Search for the cell housing the specified text and yield its (x, y) center coordinate. 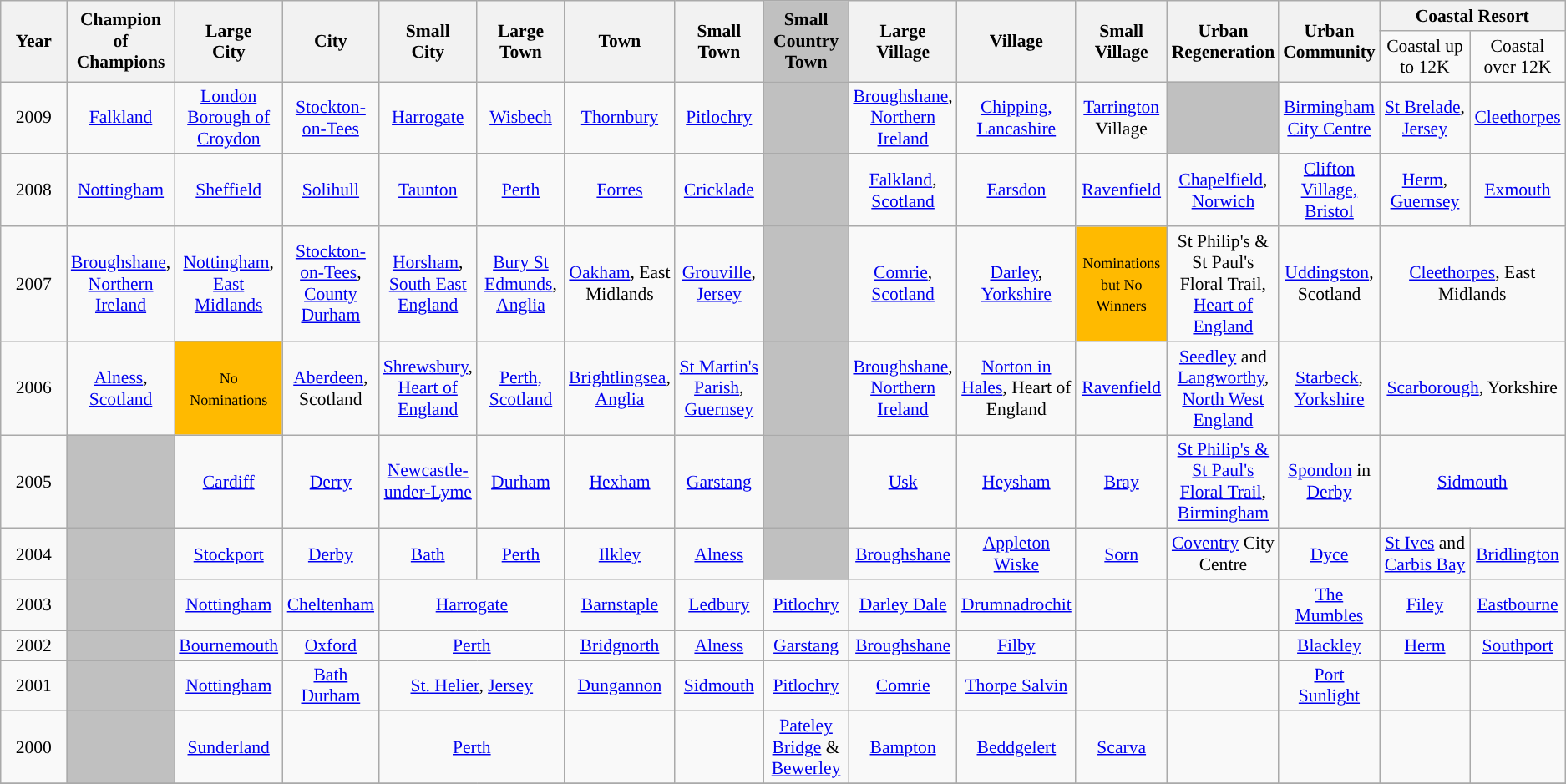
Village (1016, 42)
Bridgnorth (620, 645)
Stockton-on-Tees, County Durham (331, 284)
Nottingham, East Midlands (229, 284)
UrbanCommunity (1329, 42)
2007 (33, 284)
Bath (428, 554)
2005 (33, 482)
Coastal over 12K (1517, 57)
Derby (331, 554)
Blackley (1329, 645)
Grouville, Jersey (719, 284)
Taunton (428, 190)
Cricklade (719, 190)
Usk (902, 482)
Southport (1517, 645)
LargeTown (521, 42)
Comrie, Scotland (902, 284)
Scarva (1122, 748)
Drumnadrochit (1016, 604)
Coastal Resort (1472, 16)
Herm, Guernsey (1425, 190)
Falkland, Scotland (902, 190)
The Mumbles (1329, 604)
2009 (33, 119)
Norton in Hales, Heart of England (1016, 388)
City (331, 42)
Darley, Yorkshire (1016, 284)
Clifton Village, Bristol (1329, 190)
Exmouth (1517, 190)
Cleethorpes (1517, 119)
Dungannon (620, 686)
Tarrington Village (1122, 119)
Cardiff (229, 482)
Year (33, 42)
St Philip's & St Paul's Floral Trail, Heart of England (1224, 284)
Chapelfield, Norwich (1224, 190)
Ilkley (620, 554)
London Borough of Croydon (229, 119)
Eastbourne (1517, 604)
Champion of Champions (120, 42)
Bampton (902, 748)
Wisbech (521, 119)
2000 (33, 748)
2002 (33, 645)
Stockport (229, 554)
Shrewsbury, Heart of England (428, 388)
Newcastle-under-Lyme (428, 482)
Spondon in Derby (1329, 482)
St Martin's Parish, Guernsey (719, 388)
Comrie (902, 686)
BathDurham (331, 686)
Filey (1425, 604)
Pateley Bridge & Bewerley (807, 748)
Heysham (1016, 482)
Port Sunlight (1329, 686)
Bray (1122, 482)
Oakham, East Midlands (620, 284)
Cheltenham (331, 604)
2008 (33, 190)
Sorn (1122, 554)
Earsdon (1016, 190)
Dyce (1329, 554)
Coastal up to 12K (1425, 57)
St Ives and Carbis Bay (1425, 554)
Town (620, 42)
Appleton Wiske (1016, 554)
Beddgelert (1016, 748)
2006 (33, 388)
LargeCity (229, 42)
Stockton-on-Tees (331, 119)
SmallTown (719, 42)
Brightlingsea, Anglia (620, 388)
Birmingham City Centre (1329, 119)
St Brelade, Jersey (1425, 119)
Barnstaple (620, 604)
2004 (33, 554)
Chipping, Lancashire (1016, 119)
Uddingston, Scotland (1329, 284)
St. Helier, Jersey (472, 686)
Bridlington (1517, 554)
Bury St Edmunds, Anglia (521, 284)
Darley Dale (902, 604)
Starbeck, Yorkshire (1329, 388)
Falkland (120, 119)
2003 (33, 604)
Derry (331, 482)
UrbanRegeneration (1224, 42)
Nominations but No Winners (1122, 284)
Filby (1016, 645)
Durham (521, 482)
SmallCity (428, 42)
Forres (620, 190)
Sheffield (229, 190)
Cleethorpes, East Midlands (1472, 284)
St Philip's & St Paul's Floral Trail, Birmingham (1224, 482)
Ledbury (719, 604)
Thorpe Salvin (1016, 686)
Alness, Scotland (120, 388)
No Nominations (229, 388)
Coventry City Centre (1224, 554)
Herm (1425, 645)
Bournemouth (229, 645)
SmallVillage (1122, 42)
Seedley and Langworthy, North West England (1224, 388)
Perth, Scotland (521, 388)
2001 (33, 686)
Horsham, South East England (428, 284)
Oxford (331, 645)
LargeVillage (902, 42)
Solihull (331, 190)
Sunderland (229, 748)
Scarborough, Yorkshire (1472, 388)
Small Country Town (807, 42)
Hexham (620, 482)
Thornbury (620, 119)
Aberdeen, Scotland (331, 388)
